Determine the (x, y) coordinate at the center of the cell enclosing the given text.  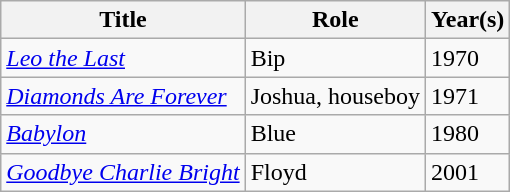
Role (335, 20)
1970 (468, 58)
Blue (335, 134)
Floyd (335, 172)
Joshua, houseboy (335, 96)
Diamonds Are Forever (123, 96)
Bip (335, 58)
Year(s) (468, 20)
1971 (468, 96)
Babylon (123, 134)
Goodbye Charlie Bright (123, 172)
1980 (468, 134)
Title (123, 20)
2001 (468, 172)
Leo the Last (123, 58)
